Capture the cell that displays the provided text and extract its (x, y) central coordinate. 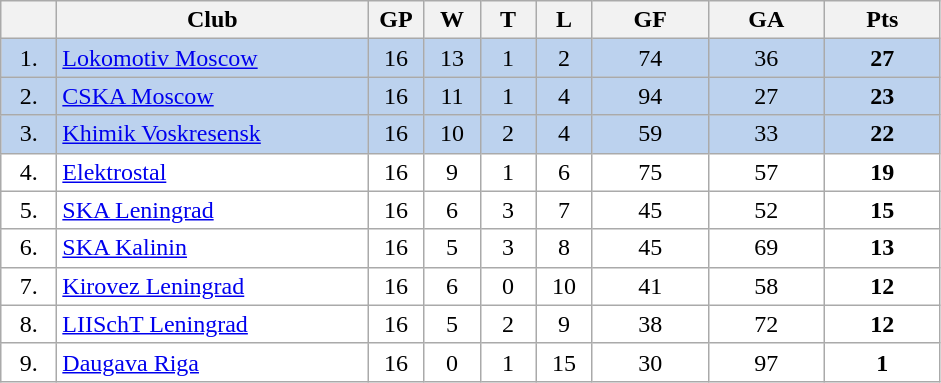
Daugava Riga (212, 362)
Pts (882, 20)
1. (29, 58)
97 (766, 362)
72 (766, 324)
2. (29, 96)
75 (650, 172)
94 (650, 96)
LIISchT Leningrad (212, 324)
69 (766, 248)
23 (882, 96)
CSKA Moscow (212, 96)
Kirovez Leningrad (212, 286)
36 (766, 58)
33 (766, 134)
57 (766, 172)
5. (29, 210)
GA (766, 20)
T (508, 20)
6. (29, 248)
L (564, 20)
59 (650, 134)
30 (650, 362)
SKA Leningrad (212, 210)
58 (766, 286)
3. (29, 134)
Club (212, 20)
7 (564, 210)
8. (29, 324)
9. (29, 362)
52 (766, 210)
74 (650, 58)
38 (650, 324)
Lokomotiv Moscow (212, 58)
Khimik Voskresensk (212, 134)
19 (882, 172)
11 (452, 96)
GP (396, 20)
Elektrostal (212, 172)
W (452, 20)
7. (29, 286)
8 (564, 248)
22 (882, 134)
4. (29, 172)
GF (650, 20)
41 (650, 286)
SKA Kalinin (212, 248)
